Detect which cell encompasses the target text, then output its (x, y) center coordinate. 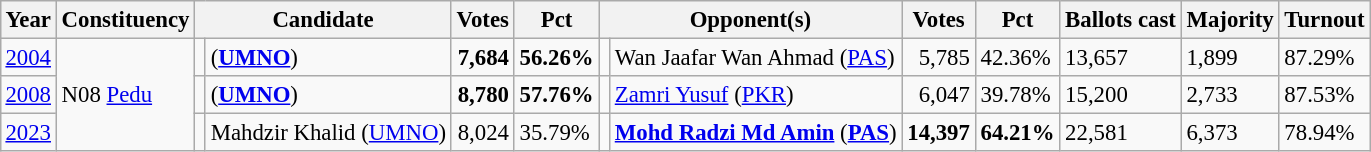
87.53% (1324, 95)
2008 (28, 95)
Ballots cast (1120, 20)
Constituency (125, 20)
87.29% (1324, 57)
Mahdzir Khalid (UMNO) (328, 133)
Majority (1230, 20)
57.76% (556, 95)
78.94% (1324, 133)
22,581 (1120, 133)
15,200 (1120, 95)
Year (28, 20)
13,657 (1120, 57)
14,397 (938, 133)
6,373 (1230, 133)
Candidate (324, 20)
Wan Jaafar Wan Ahmad (PAS) (755, 57)
Mohd Radzi Md Amin (PAS) (755, 133)
5,785 (938, 57)
7,684 (482, 57)
35.79% (556, 133)
1,899 (1230, 57)
2004 (28, 57)
39.78% (1018, 95)
6,047 (938, 95)
42.36% (1018, 57)
Opponent(s) (750, 20)
N08 Pedu (125, 94)
8,024 (482, 133)
8,780 (482, 95)
2,733 (1230, 95)
64.21% (1018, 133)
56.26% (556, 57)
2023 (28, 133)
Zamri Yusuf (PKR) (755, 95)
Turnout (1324, 20)
